Return the [X, Y] coordinate for the center point of the cell that contains the specified text.  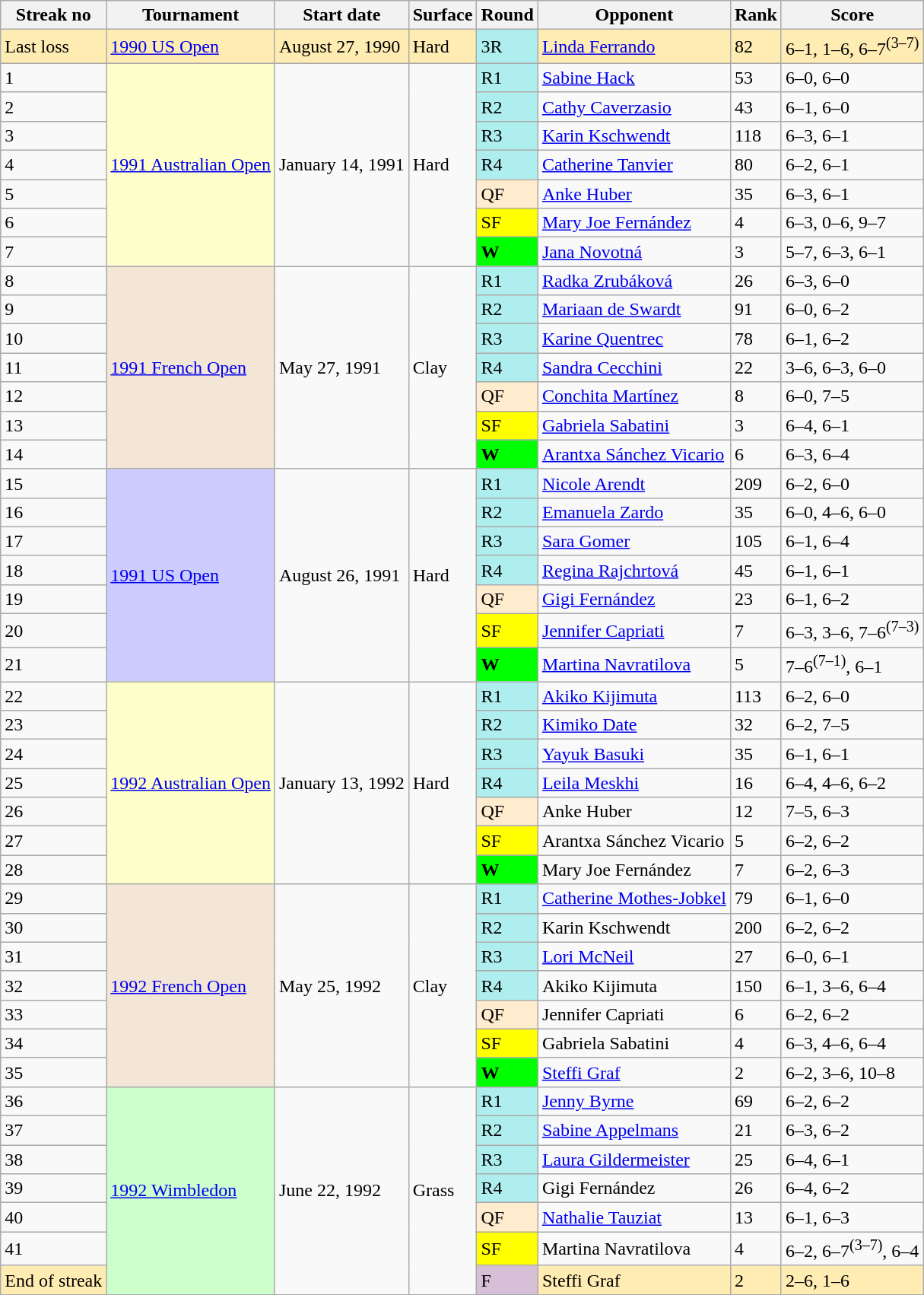
Kimiko Date [634, 725]
1990 US Open [191, 47]
7–6(7–1), 6–1 [852, 665]
6–0, 7–5 [852, 396]
Emanuela Zardo [634, 512]
Regina Rajchrtová [634, 570]
6–3, 6–2 [852, 1131]
1992 French Open [191, 985]
36 [53, 1102]
Sabine Hack [634, 78]
Nathalie Tauziat [634, 1217]
F [507, 1280]
Lori McNeil [634, 956]
41 [53, 1249]
6–1, 6–4 [852, 541]
Grass [443, 1192]
6–2, 6–3 [852, 870]
11 [53, 367]
3R [507, 47]
200 [756, 928]
80 [756, 165]
14 [53, 454]
Last loss [53, 47]
20 [53, 632]
9 [53, 310]
6–0, 6–1 [852, 956]
17 [53, 541]
6–2, 6–7(3–7), 6–4 [852, 1249]
1991 Australian Open [191, 164]
Sandra Cecchini [634, 367]
Opponent [634, 15]
6–2, 6–1 [852, 165]
43 [756, 107]
6–4, 4–6, 6–2 [852, 783]
1992 Australian Open [191, 783]
39 [53, 1188]
6–0, 4–6, 6–0 [852, 512]
209 [756, 483]
28 [53, 870]
January 14, 1991 [341, 164]
Sabine Appelmans [634, 1131]
Linda Ferrando [634, 47]
6–3, 0–6, 9–7 [852, 223]
6–2, 7–5 [852, 725]
91 [756, 310]
Score [852, 15]
6–1, 6–3 [852, 1217]
Round [507, 15]
105 [756, 541]
6–1, 1–6, 6–7(3–7) [852, 47]
30 [53, 928]
Streak no [53, 15]
Laura Gildermeister [634, 1160]
1991 US Open [191, 575]
Mariaan de Swardt [634, 310]
118 [756, 135]
August 27, 1990 [341, 47]
24 [53, 754]
May 25, 1992 [341, 985]
5–7, 6–3, 6–1 [852, 252]
10 [53, 339]
1 [53, 78]
Radka Zrubáková [634, 281]
Catherine Tanvier [634, 165]
6–2, 3–6, 10–8 [852, 1072]
78 [756, 339]
Sara Gomer [634, 541]
6–1, 3–6, 6–4 [852, 985]
18 [53, 570]
40 [53, 1217]
January 13, 1992 [341, 783]
Yayuk Basuki [634, 754]
Conchita Martínez [634, 396]
Cathy Caverzasio [634, 107]
Start date [341, 15]
6–3, 4–6, 6–4 [852, 1043]
6–3, 6–4 [852, 454]
15 [53, 483]
Nicole Arendt [634, 483]
113 [756, 696]
82 [756, 47]
June 22, 1992 [341, 1192]
150 [756, 985]
53 [756, 78]
Catherine Mothes-Jobkel [634, 899]
August 26, 1991 [341, 575]
1991 French Open [191, 367]
End of streak [53, 1280]
34 [53, 1043]
Jana Novotná [634, 252]
38 [53, 1160]
Surface [443, 15]
May 27, 1991 [341, 367]
37 [53, 1131]
6–4, 6–2 [852, 1188]
19 [53, 599]
69 [756, 1102]
2–6, 1–6 [852, 1280]
33 [53, 1014]
6–0, 6–0 [852, 78]
6–0, 6–2 [852, 310]
6–3, 3–6, 7–6(7–3) [852, 632]
45 [756, 570]
7–5, 6–3 [852, 812]
79 [756, 899]
Leila Meskhi [634, 783]
29 [53, 899]
1992 Wimbledon [191, 1192]
Rank [756, 15]
6–3, 6–0 [852, 281]
31 [53, 956]
Jenny Byrne [634, 1102]
Karine Quentrec [634, 339]
3–6, 6–3, 6–0 [852, 367]
Tournament [191, 15]
